Provide the [X, Y] coordinate of the cell's center where the given text is located.  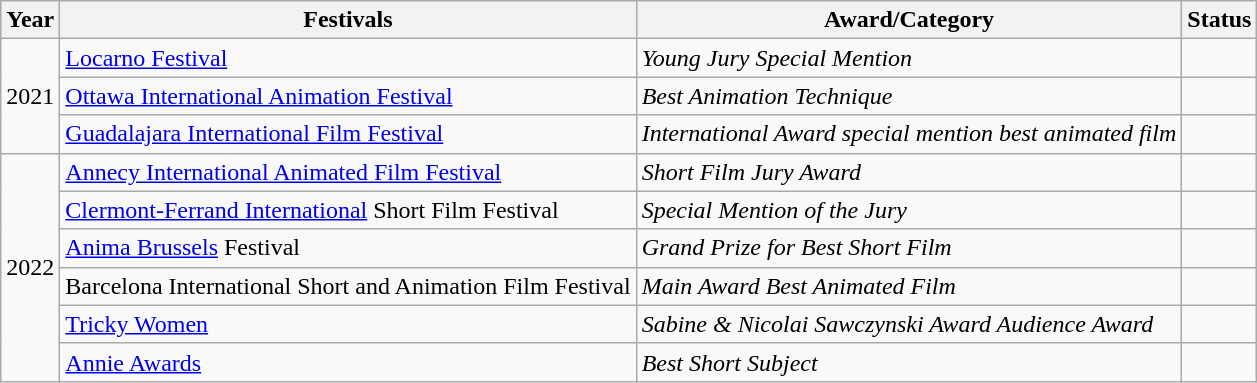
Anima Brussels Festival [348, 248]
Clermont-Ferrand International Short Film Festival [348, 210]
Young Jury Special Mention [909, 58]
Sabine & Nicolai Sawczynski Award Audience Award [909, 324]
Special Mention of the Jury [909, 210]
Main Award Best Animated Film [909, 286]
Year [30, 20]
2022 [30, 267]
Annie Awards [348, 362]
Annecy International Animated Film Festival [348, 172]
Status [1220, 20]
International Award special mention best animated film [909, 134]
Best Animation Technique [909, 96]
Grand Prize for Best Short Film [909, 248]
Short Film Jury Award [909, 172]
Locarno Festival [348, 58]
Guadalajara International Film Festival [348, 134]
Award/Category [909, 20]
Ottawa International Animation Festival [348, 96]
Best Short Subject [909, 362]
Festivals [348, 20]
2021 [30, 96]
Barcelona International Short and Animation Film Festival [348, 286]
Tricky Women [348, 324]
